Output the [X, Y] coordinate of the center of the cell containing the given text.  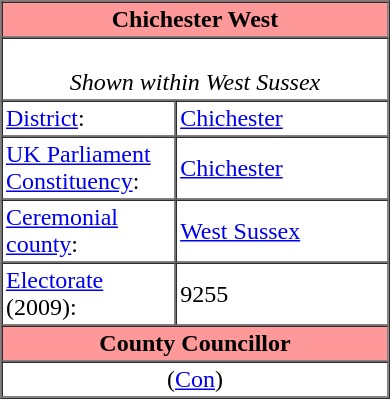
UK Parliament Constituency: [89, 168]
(Con) [196, 380]
District: [89, 118]
Shown within West Sussex [196, 70]
County Councillor [196, 344]
Ceremonial county: [89, 232]
West Sussex [282, 232]
Chichester West [196, 20]
Electorate (2009): [89, 294]
9255 [282, 294]
